Pinpoint the cell where the given text exists, returning its (X, Y) midpoint coordinate. 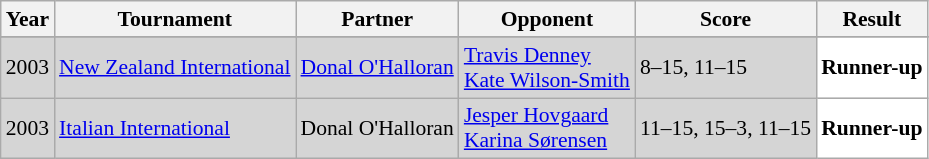
Year (28, 19)
Result (872, 19)
Jesper Hovgaard Karina Sørensen (547, 128)
Travis Denney Kate Wilson-Smith (547, 68)
Partner (378, 19)
11–15, 15–3, 11–15 (726, 128)
Opponent (547, 19)
Score (726, 19)
8–15, 11–15 (726, 68)
New Zealand International (174, 68)
Tournament (174, 19)
Italian International (174, 128)
